Extract the (X, Y) coordinate from the center of the cell holding the provided text.  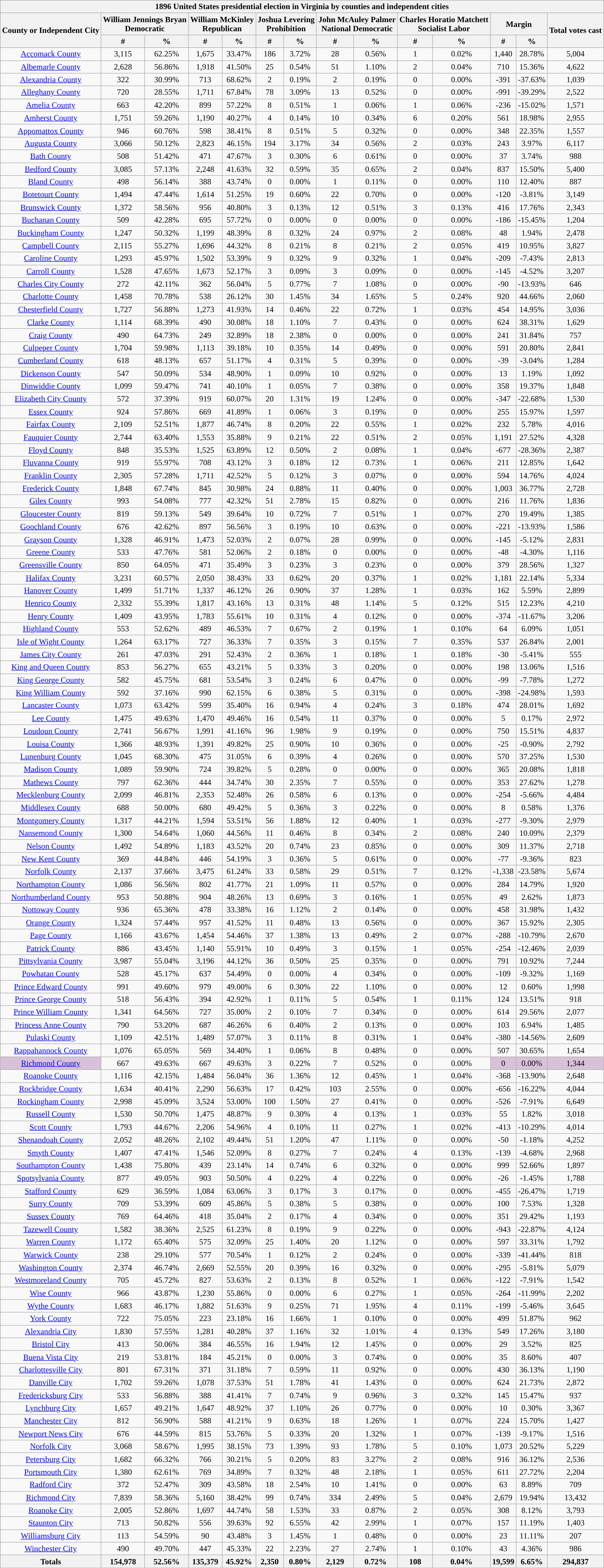
52.56% (166, 1561)
986 (575, 1549)
48.13% (166, 360)
62.25% (166, 54)
56.86% (166, 67)
7.53% (532, 1204)
3.97% (532, 143)
-374 (503, 616)
1,473 (205, 539)
1,614 (205, 195)
60.57% (166, 578)
-656 (503, 1089)
54.49% (239, 974)
577 (205, 1255)
Franklin County (51, 476)
823 (575, 859)
-413 (503, 1127)
-277 (503, 821)
-7.43% (532, 258)
1,039 (575, 80)
1,546 (205, 1153)
10.92% (532, 961)
47.65% (166, 271)
51.63% (239, 1306)
34.40% (239, 1050)
51.71% (166, 591)
240 (503, 833)
1,991 (205, 731)
Floyd County (51, 450)
47.41% (166, 1153)
372 (123, 1485)
12.23% (532, 603)
353 (503, 782)
31.18% (239, 1370)
741 (205, 386)
41.50% (239, 67)
3,066 (123, 143)
1,788 (575, 1178)
1,492 (123, 846)
64 (503, 629)
30.99% (166, 80)
110 (503, 182)
194 (270, 143)
Roanoke County (51, 1076)
45.17% (166, 974)
-991 (503, 92)
2,744 (123, 437)
569 (205, 1050)
720 (123, 92)
581 (205, 552)
988 (575, 156)
-13.90% (532, 1076)
33.47% (239, 54)
41.77% (239, 884)
1.24% (376, 399)
-4.68% (532, 1153)
63.40% (166, 437)
53.20% (166, 1025)
53.81% (166, 1357)
15.70% (532, 1421)
Newport News City (51, 1434)
-99 (503, 680)
1,114 (123, 322)
1,191 (503, 437)
946 (123, 131)
5,334 (575, 578)
-5.41% (532, 654)
1,594 (205, 821)
3,180 (575, 1331)
Richmond City (51, 1498)
572 (123, 399)
0.25% (300, 1306)
Lancaster County (51, 705)
44.66% (532, 297)
1,427 (575, 1421)
Williamsburg City (51, 1536)
-1,338 (503, 872)
Prince William County (51, 1012)
687 (205, 1025)
3.27% (376, 1459)
904 (205, 897)
-339 (503, 1255)
8.60% (532, 1357)
2,248 (205, 169)
58.67% (166, 1447)
46.15% (239, 143)
11.76% (532, 501)
54.64% (166, 833)
367 (503, 923)
75.05% (166, 1319)
33.38% (239, 910)
2,718 (575, 846)
11.37% (532, 846)
68.62% (239, 80)
750 (503, 731)
43.87% (166, 1293)
1.20% (300, 1140)
478 (205, 910)
5,004 (575, 54)
61.23% (239, 1229)
31.84% (532, 335)
162 (503, 591)
38.42% (239, 1498)
1,003 (503, 488)
1,593 (575, 693)
1,675 (205, 54)
Bath County (51, 156)
15.97% (532, 412)
1,642 (575, 463)
953 (123, 897)
2,109 (123, 425)
45.09% (166, 1101)
56.90% (166, 1421)
47 (335, 1140)
3,036 (575, 309)
63.42% (166, 705)
49.00% (239, 986)
65.36% (166, 910)
58.56% (166, 207)
Albemarle County (51, 67)
Madison County (51, 769)
Isle of Wight County (51, 642)
35.53% (166, 450)
2,374 (123, 1268)
Orange County (51, 923)
78 (270, 92)
1,166 (123, 935)
30.65% (532, 1050)
4,016 (575, 425)
447 (205, 1549)
41.52% (239, 923)
-5.81% (532, 1268)
41.63% (239, 169)
56.27% (166, 667)
446 (205, 859)
899 (205, 105)
68.30% (166, 756)
Caroline County (51, 258)
261 (123, 654)
680 (205, 808)
2,792 (575, 744)
135,379 (205, 1561)
-122 (503, 1280)
62.61% (166, 1472)
1,086 (123, 884)
50.09% (166, 374)
2,115 (123, 246)
48.90% (239, 374)
57.44% (166, 923)
3,475 (205, 872)
Essex County (51, 412)
52.06% (239, 552)
956 (205, 207)
50.82% (166, 1523)
-1.18% (532, 1140)
430 (503, 1370)
1.88% (300, 821)
57.13% (166, 169)
56.63% (239, 1089)
1,183 (205, 846)
64.56% (166, 1012)
7,839 (123, 1498)
2,525 (205, 1229)
937 (575, 1395)
46.55% (239, 1344)
2,343 (575, 207)
1,385 (575, 514)
Lynchburg City (51, 1408)
6.09% (532, 629)
-77 (503, 859)
1,502 (205, 258)
36.12% (532, 1459)
Greensville County (51, 565)
51.87% (532, 1319)
12.85% (532, 463)
198 (503, 667)
1,051 (575, 629)
48.93% (166, 744)
-264 (503, 1293)
2,099 (123, 795)
2,968 (575, 1153)
Spotsylvania County (51, 1178)
1,199 (205, 233)
Powhatan County (51, 974)
38.43% (239, 578)
Mathews County (51, 782)
394 (205, 999)
Appomattox County (51, 131)
1,372 (123, 207)
28.55% (166, 92)
4,210 (575, 603)
55.04% (166, 961)
812 (123, 1421)
43.67% (166, 935)
369 (123, 859)
3,645 (575, 1306)
8.12% (532, 1510)
Lee County (51, 718)
53.54% (239, 680)
5,400 (575, 169)
36.59% (166, 1191)
Norfolk County (51, 872)
45.92% (239, 1561)
46.81% (166, 795)
Pittsylvania County (51, 961)
29.10% (166, 1255)
0.45% (376, 1076)
1.36% (300, 1076)
49.21% (166, 1408)
0.28% (300, 769)
553 (123, 629)
663 (123, 105)
-26.47% (532, 1191)
957 (205, 923)
999 (503, 1165)
1,683 (123, 1306)
37.16% (166, 693)
2,741 (123, 731)
Scott County (51, 1127)
43.95% (166, 616)
96 (270, 731)
2,841 (575, 348)
669 (205, 412)
4,252 (575, 1140)
611 (503, 1472)
790 (123, 1025)
Bland County (51, 182)
-15.02% (532, 105)
28.56% (532, 565)
384 (205, 1344)
3,524 (205, 1101)
-50 (503, 1140)
238 (123, 1255)
777 (205, 501)
55.91% (239, 948)
-37.63% (532, 80)
40.10% (239, 386)
-22.68% (532, 399)
Cumberland County (51, 360)
802 (205, 884)
1,998 (575, 986)
6,117 (575, 143)
70.54% (239, 1255)
1,278 (575, 782)
68.39% (166, 322)
1,882 (205, 1306)
-398 (503, 693)
1,830 (123, 1331)
1,440 (503, 54)
1,380 (123, 1472)
42.11% (166, 284)
1.31% (300, 399)
James City County (51, 654)
322 (123, 80)
1,634 (123, 1089)
2,522 (575, 92)
1,647 (205, 1408)
2,290 (205, 1089)
-28.36% (532, 450)
-9.17% (532, 1434)
50.06% (166, 1344)
1,273 (205, 309)
-288 (503, 935)
4,044 (575, 1089)
Buchanan County (51, 220)
57.22% (239, 105)
4,014 (575, 1127)
King William County (51, 693)
-7.78% (532, 680)
1.09% (300, 884)
23.14% (239, 1165)
609 (205, 1204)
655 (205, 667)
13,432 (575, 1498)
2,872 (575, 1382)
1.11% (376, 1140)
413 (123, 1344)
1,525 (205, 450)
1,692 (575, 705)
1,682 (123, 1459)
1,438 (123, 1165)
40.80% (239, 207)
Prince Edward County (51, 986)
1,484 (205, 1076)
15.92% (532, 923)
498 (123, 182)
Dickenson County (51, 374)
0.87% (376, 1510)
2,077 (575, 1012)
1,877 (205, 425)
1.38% (300, 935)
887 (575, 182)
43.16% (239, 603)
489 (205, 629)
43.58% (239, 1485)
157 (503, 1523)
255 (503, 412)
1,897 (575, 1165)
-0.90% (532, 744)
66.32% (166, 1459)
39.63% (239, 1523)
3,149 (575, 195)
35.40% (239, 705)
Nansemond County (51, 833)
37.39% (166, 399)
216 (503, 501)
1,697 (205, 1510)
43.21% (239, 667)
0.96% (376, 1395)
223 (205, 1319)
5,160 (205, 1498)
1,089 (123, 769)
2,350 (270, 1561)
36.13% (532, 1370)
Russell County (51, 1114)
284 (503, 884)
-22.87% (532, 1229)
65.40% (166, 1242)
Smyth County (51, 1153)
108 (415, 1561)
1,542 (575, 1280)
4,837 (575, 731)
Warren County (51, 1242)
0.67% (300, 629)
-5.12% (532, 539)
41.89% (239, 412)
966 (123, 1293)
1,407 (123, 1153)
0.80% (300, 1561)
55.61% (239, 616)
Warwick County (51, 1255)
3,068 (123, 1447)
0.47% (376, 680)
County or Independent City (51, 30)
1,264 (123, 642)
454 (503, 309)
475 (205, 756)
1896 United States presidential election in Virginia by counties and independent cities (302, 7)
43.52% (239, 846)
Bedford County (51, 169)
1,140 (205, 948)
710 (503, 67)
Joshua LeveringProhibition (286, 24)
Fairfax County (51, 425)
62.36% (166, 782)
1.98% (300, 731)
207 (575, 1536)
32.09% (239, 1242)
629 (123, 1191)
-186 (503, 220)
55.97% (166, 463)
45.75% (166, 680)
41.41% (239, 1395)
Fauquier County (51, 437)
4.36% (532, 1549)
Total votes cast (575, 30)
42.28% (166, 220)
2,387 (575, 450)
Northumberland County (51, 897)
-15.45% (532, 220)
2.54% (300, 1485)
13.51% (532, 999)
695 (205, 220)
528 (123, 974)
2,813 (575, 258)
1,409 (123, 616)
1.65% (376, 297)
Page County (51, 935)
47.44% (166, 195)
Wythe County (51, 1306)
64.46% (166, 1217)
515 (503, 603)
3,987 (123, 961)
3.74% (532, 156)
2,628 (123, 67)
-23.58% (532, 872)
1,341 (123, 1012)
53.63% (239, 1280)
2,001 (575, 642)
Dinwiddie County (51, 386)
294,837 (575, 1561)
211 (503, 463)
0.69% (300, 897)
2.55% (376, 1089)
Alexandria County (51, 80)
1,673 (205, 271)
3,085 (123, 169)
49.05% (166, 1178)
0.16% (376, 897)
1,499 (123, 591)
-9.32% (532, 974)
6,649 (575, 1101)
6.65% (532, 1561)
1,792 (575, 1242)
232 (503, 425)
1.66% (300, 1319)
1,344 (575, 1063)
-4.52% (532, 271)
42.51% (166, 1038)
1,629 (575, 322)
556 (205, 1523)
49.60% (166, 986)
52.48% (239, 795)
588 (205, 1421)
19.37% (532, 386)
Bristol City (51, 1344)
555 (575, 654)
41.21% (239, 1421)
Middlesex County (51, 808)
Portsmouth City (51, 1472)
308 (503, 1510)
0.65% (376, 169)
1.41% (376, 1485)
57.07% (239, 1038)
45.21% (239, 1357)
818 (575, 1255)
1,366 (123, 744)
657 (205, 360)
1,783 (205, 616)
44.59% (166, 1434)
1,109 (123, 1038)
55.86% (239, 1293)
801 (123, 1370)
35.88% (239, 437)
2.62% (532, 897)
19.49% (532, 514)
38.31% (532, 322)
39.82% (239, 769)
-5.46% (532, 1306)
637 (205, 974)
4,328 (575, 437)
-48 (503, 552)
6.94% (532, 1025)
-1.45% (532, 1178)
1,719 (575, 1191)
3,206 (575, 616)
113 (123, 1536)
416 (503, 207)
-677 (503, 450)
15.47% (532, 1395)
46.17% (166, 1306)
67.74% (166, 488)
2,679 (503, 1498)
52.17% (239, 271)
3,196 (205, 961)
York County (51, 1319)
575 (205, 1242)
William McKinleyRepublican (222, 24)
64.05% (166, 565)
1,553 (205, 437)
Northampton County (51, 884)
57.72% (239, 220)
705 (123, 1280)
827 (205, 1280)
14.76% (532, 476)
52.51% (166, 425)
46.12% (239, 591)
537 (503, 642)
2,353 (205, 795)
55.27% (166, 246)
1,060 (205, 833)
Roanoke City (51, 1510)
1,099 (123, 386)
1,317 (123, 821)
-295 (503, 1268)
39.64% (239, 514)
2,102 (205, 1140)
2.74% (376, 1549)
1,078 (205, 1382)
10.09% (532, 833)
825 (575, 1344)
17.76% (532, 207)
14.79% (532, 884)
0.94% (300, 705)
55 (503, 1114)
2,204 (575, 1472)
83 (335, 1459)
2,823 (205, 143)
3,018 (575, 1114)
1.40% (300, 1242)
44.32% (239, 246)
124 (503, 999)
0.73% (376, 463)
52.55% (239, 1268)
Petersburg City (51, 1459)
-11.99% (532, 1293)
1,654 (575, 1050)
Pulaski County (51, 1038)
Patrick County (51, 948)
52.09% (239, 1153)
845 (205, 488)
26.12% (239, 297)
3,793 (575, 1510)
Craig County (51, 335)
1,918 (205, 67)
1,557 (575, 131)
42.15% (166, 1076)
458 (503, 910)
2.99% (376, 1523)
4,024 (575, 476)
1,458 (123, 297)
30.08% (239, 322)
2,972 (575, 718)
1.32% (376, 1434)
2,955 (575, 118)
57.55% (166, 1331)
52.86% (166, 1510)
1,076 (123, 1050)
Tazewell County (51, 1229)
1.26% (376, 1421)
2,669 (205, 1268)
53.00% (239, 1101)
Charles Horatio MatchettSocialist Labor (444, 24)
1.43% (376, 1382)
Washington County (51, 1268)
73 (270, 1447)
62.15% (239, 693)
Highland County (51, 629)
897 (205, 527)
23.18% (239, 1319)
1,920 (575, 884)
-347 (503, 399)
249 (205, 335)
-39.29% (532, 92)
1,432 (575, 910)
47.67% (239, 156)
45.86% (239, 1204)
681 (205, 680)
Botetourt County (51, 195)
1,657 (123, 1408)
59.13% (166, 514)
21.73% (532, 1382)
1.95% (376, 1306)
1,193 (575, 1217)
54.08% (166, 501)
65.05% (166, 1050)
499 (503, 1319)
60.07% (239, 399)
42.20% (166, 105)
52.66% (532, 1165)
William Jennings BryanDemocratic (145, 24)
348 (503, 131)
1.82% (532, 1114)
1.53% (300, 1510)
26.84% (532, 642)
Fluvanna County (51, 463)
3,115 (123, 54)
13.06% (532, 667)
51.25% (239, 195)
Staunton City (51, 1523)
Chesterfield County (51, 309)
0.99% (376, 539)
Amelia County (51, 105)
Manchester City (51, 1421)
936 (123, 910)
46.91% (166, 539)
Prince George County (51, 999)
20.80% (532, 348)
1,817 (205, 603)
35.49% (239, 565)
599 (205, 705)
-391 (503, 80)
75.80% (166, 1165)
Southampton County (51, 1165)
1,284 (575, 360)
29.56% (532, 1012)
291 (205, 654)
1,586 (575, 527)
371 (205, 1370)
Westmoreland County (51, 1280)
48.92% (239, 1408)
2,379 (575, 833)
582 (123, 680)
1,337 (205, 591)
819 (123, 514)
Frederick County (51, 488)
King George County (51, 680)
2,052 (123, 1140)
32.89% (239, 335)
93 (335, 1447)
Charlotte County (51, 297)
Loudoun County (51, 731)
56.43% (166, 999)
30.98% (239, 488)
-455 (503, 1191)
3.52% (532, 1344)
1,454 (205, 935)
1,272 (575, 680)
365 (503, 769)
52.47% (166, 1485)
28.78% (532, 54)
59.47% (166, 386)
59.98% (166, 348)
57.86% (166, 412)
43.45% (166, 948)
44.56% (239, 833)
49 (503, 897)
11.11% (532, 1536)
52.62% (166, 629)
0.62% (300, 578)
-26 (503, 1178)
67.84% (239, 92)
50.88% (166, 897)
35.00% (239, 1012)
John McAuley PalmerNational Democratic (357, 24)
1,204 (575, 220)
1,836 (575, 501)
1.08% (376, 284)
979 (205, 986)
36.77% (532, 488)
1,324 (123, 923)
-11.67% (532, 616)
42.92% (239, 999)
Henrico County (51, 603)
67.31% (166, 1370)
Goochland County (51, 527)
886 (123, 948)
-90 (503, 284)
51.42% (166, 156)
Radford City (51, 1485)
14.95% (532, 309)
1.28% (376, 591)
1,702 (123, 1382)
224 (503, 1421)
44.84% (166, 859)
63.89% (239, 450)
1,172 (123, 1242)
45.97% (166, 258)
2,670 (575, 935)
1,485 (575, 1025)
724 (205, 769)
Giles County (51, 501)
-199 (503, 1306)
21 (270, 884)
2,536 (575, 1459)
924 (123, 412)
2,332 (123, 603)
Fredericksburg City (51, 1395)
33.31% (532, 1242)
3,207 (575, 271)
0.97% (376, 233)
Charlottesville City (51, 1370)
507 (503, 1050)
50.50% (239, 1178)
45.72% (166, 1280)
-24.98% (532, 693)
34.89% (239, 1472)
0.82% (376, 501)
54.19% (239, 859)
853 (123, 667)
49.70% (166, 1549)
64.73% (166, 335)
50.70% (166, 1114)
15.36% (532, 67)
37.66% (166, 872)
41.16% (239, 731)
597 (503, 1242)
538 (205, 297)
3.17% (300, 143)
49.46% (239, 718)
43 (503, 1549)
2,039 (575, 948)
154,978 (123, 1561)
3,367 (575, 1408)
0.70% (376, 195)
1,113 (205, 348)
36.33% (239, 642)
42.52% (239, 476)
-221 (503, 527)
1,873 (575, 897)
31.98% (532, 910)
351 (503, 1217)
30.21% (239, 1459)
2,060 (575, 297)
54.59% (166, 1536)
-236 (503, 105)
15.50% (532, 169)
2.23% (300, 1549)
362 (205, 284)
20.52% (532, 1447)
1,181 (503, 578)
2.18% (376, 1472)
41 (335, 1382)
2,202 (575, 1293)
-41.44% (532, 1255)
1,403 (575, 1523)
19,599 (503, 1561)
55.39% (166, 603)
0.43% (376, 322)
44.12% (239, 961)
44.67% (166, 1127)
43.12% (239, 463)
4,484 (575, 795)
1,494 (123, 195)
594 (503, 476)
1,092 (575, 374)
52.03% (239, 539)
618 (123, 360)
63 (503, 1485)
5,229 (575, 1447)
Amherst County (51, 118)
797 (123, 782)
Mecklenburg County (51, 795)
Lunenburg County (51, 756)
Hanover County (51, 591)
Accomack County (51, 54)
12.40% (532, 182)
-14.56% (532, 1038)
1,597 (575, 412)
Surry County (51, 1204)
-120 (503, 195)
1,470 (205, 718)
71 (335, 1306)
-5.66% (532, 795)
848 (123, 450)
-30 (503, 654)
Nelson County (51, 846)
509 (123, 220)
Grayson County (51, 539)
561 (503, 118)
-943 (503, 1229)
-9.30% (532, 821)
2,979 (575, 821)
Gloucester County (51, 514)
45.33% (239, 1549)
1.01% (376, 1331)
-3.81% (532, 195)
38.15% (239, 1447)
61.24% (239, 872)
219 (123, 1357)
40.27% (239, 118)
38.36% (166, 1229)
-368 (503, 1076)
54.89% (166, 846)
1,281 (205, 1331)
48.39% (239, 233)
272 (123, 284)
46.26% (239, 1025)
1.19% (532, 374)
2.49% (376, 1498)
837 (503, 169)
534 (205, 374)
591 (503, 348)
2,129 (335, 1561)
1,293 (123, 258)
99 (270, 1498)
31.05% (239, 756)
47.76% (166, 552)
2,831 (575, 539)
334 (335, 1498)
58.36% (166, 1498)
-25 (503, 744)
-16.22% (532, 1089)
63.06% (239, 1191)
57.28% (166, 476)
-12.46% (532, 948)
Montgomery County (51, 821)
10.95% (532, 246)
6.55% (300, 1523)
Greene County (51, 552)
3.72% (300, 54)
Norfolk City (51, 1447)
1,327 (575, 565)
145 (503, 1395)
877 (123, 1178)
1,696 (205, 246)
614 (503, 1012)
0.85% (376, 846)
-10.29% (532, 1127)
2,728 (575, 488)
Shenandoah County (51, 1140)
90 (205, 1536)
184 (205, 1357)
5,674 (575, 872)
2,899 (575, 591)
1,169 (575, 974)
418 (205, 1217)
990 (205, 693)
49.44% (239, 1140)
1.16% (300, 1331)
Charles City County (51, 284)
2,648 (575, 1076)
4,622 (575, 67)
Princess Anne County (51, 1025)
37.53% (239, 1382)
18.98% (532, 118)
Totals (51, 1561)
56.14% (166, 182)
Carroll County (51, 271)
38.41% (239, 131)
50.00% (166, 808)
419 (503, 246)
8.89% (532, 1485)
Halifax County (51, 578)
547 (123, 374)
1,704 (123, 348)
1,247 (123, 233)
-39 (503, 360)
916 (503, 1459)
Rockingham County (51, 1101)
186 (270, 54)
42 (335, 1523)
52.43% (239, 654)
1,751 (123, 118)
241 (503, 335)
Sussex County (51, 1217)
Buckingham County (51, 233)
1,528 (123, 271)
3,827 (575, 246)
1,230 (205, 1293)
-10.79% (532, 935)
59.90% (166, 769)
2,998 (123, 1101)
570 (503, 756)
0.42% (300, 1089)
40.28% (239, 1331)
1.39% (300, 1447)
51.17% (239, 360)
5.59% (532, 591)
379 (503, 565)
Augusta County (51, 143)
Nottoway County (51, 910)
53.76% (239, 1434)
2,050 (205, 578)
63.17% (166, 642)
Elizabeth City County (51, 399)
27.62% (532, 782)
1.14% (376, 603)
474 (503, 705)
1,489 (205, 1038)
29.42% (532, 1217)
56 (270, 821)
4,124 (575, 1229)
270 (503, 514)
35.04% (239, 1217)
962 (575, 1319)
Campbell County (51, 246)
0.57% (376, 884)
508 (123, 156)
-4.30% (532, 552)
0.88% (300, 488)
15.51% (532, 731)
850 (123, 565)
-109 (503, 974)
49.42% (239, 808)
791 (503, 961)
766 (205, 1459)
48.87% (239, 1114)
2,005 (123, 1510)
903 (205, 1178)
Stafford County (51, 1191)
708 (205, 463)
Brunswick County (51, 207)
54.46% (239, 935)
New Kent County (51, 859)
Alleghany County (51, 92)
Rappahannock County (51, 1050)
0.41% (376, 1101)
920 (503, 297)
44.74% (239, 1510)
27.72% (532, 1472)
42.62% (166, 527)
-380 (503, 1038)
40.41% (166, 1089)
2.78% (300, 501)
56.67% (166, 731)
43.74% (239, 182)
11.19% (532, 1523)
0.26% (376, 756)
3.09% (300, 92)
53.51% (239, 821)
7,244 (575, 961)
444 (205, 782)
44.21% (166, 821)
Clarke County (51, 322)
47.03% (166, 654)
358 (503, 386)
King and Queen County (51, 667)
Richmond County (51, 1063)
92 (270, 1523)
41.93% (239, 309)
17 (270, 1089)
58 (270, 1510)
22.35% (532, 131)
407 (575, 1357)
1,300 (123, 833)
19.94% (532, 1498)
1,818 (575, 769)
Danville City (51, 1382)
5,079 (575, 1268)
39.18% (239, 348)
757 (575, 335)
27.52% (532, 437)
243 (503, 143)
918 (575, 999)
1,995 (205, 1447)
20.08% (532, 769)
70.78% (166, 297)
518 (123, 999)
Buena Vista City (51, 1357)
15 (335, 501)
17.26% (532, 1331)
3,231 (123, 578)
34.74% (239, 782)
49.82% (239, 744)
50.32% (166, 233)
Henry County (51, 616)
60.76% (166, 131)
592 (123, 693)
2.38% (300, 335)
22.14% (532, 578)
1,045 (123, 756)
2,478 (575, 233)
688 (123, 808)
Culpeper County (51, 348)
1,571 (575, 105)
Rockbridge County (51, 1089)
1,376 (575, 808)
42.32% (239, 501)
-9.36% (532, 859)
5.78% (532, 425)
Louisa County (51, 744)
722 (123, 1319)
37.25% (532, 756)
439 (205, 1165)
Margin (519, 24)
46.53% (239, 629)
2,609 (575, 1038)
646 (575, 284)
28.01% (532, 705)
Wise County (51, 1293)
598 (205, 131)
993 (123, 501)
Alexandria City (51, 1331)
Winchester City (51, 1549)
50.12% (166, 143)
1,727 (123, 309)
1.50% (300, 1101)
54.96% (239, 1127)
2,206 (205, 1127)
815 (205, 1434)
-3.04% (532, 360)
1,582 (123, 1229)
991 (123, 986)
2,137 (123, 872)
2.35% (300, 782)
1,391 (205, 744)
-209 (503, 258)
1,084 (205, 1191)
-526 (503, 1101)
1,793 (123, 1127)
43.48% (239, 1536)
